Provide the (X, Y) coordinate of the cell's center where the given text is located.  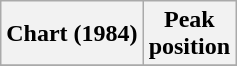
Chart (1984) (72, 34)
Peakposition (189, 34)
